Extract the [x, y] coordinate from the center of the cell holding the provided text.  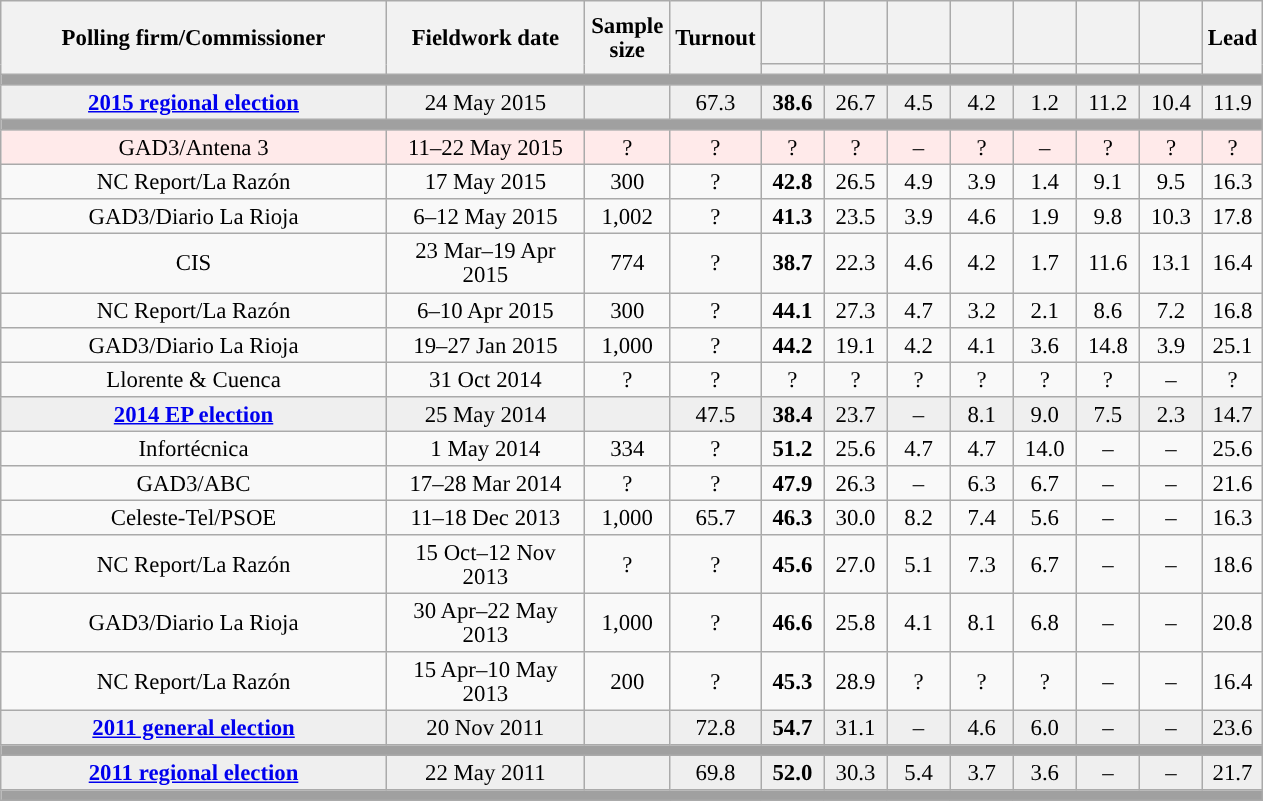
1.4 [1044, 182]
9.0 [1044, 414]
7.5 [1108, 414]
1,002 [627, 218]
1.2 [1044, 102]
41.3 [792, 218]
21.7 [1232, 774]
2011 general election [194, 728]
7.3 [982, 564]
26.3 [856, 484]
23 Mar–19 Apr 2015 [485, 264]
2014 EP election [194, 414]
GAD3/Antena 3 [194, 148]
6.0 [1044, 728]
3.2 [982, 310]
19.1 [856, 344]
1 May 2014 [485, 448]
7.2 [1170, 310]
16.8 [1232, 310]
10.3 [1170, 218]
Sample size [627, 38]
30.0 [856, 518]
Celeste-Tel/PSOE [194, 518]
25 May 2014 [485, 414]
2015 regional election [194, 102]
4.9 [918, 182]
23.5 [856, 218]
9.1 [1108, 182]
10.4 [1170, 102]
25.8 [856, 622]
42.8 [792, 182]
14.7 [1232, 414]
22.3 [856, 264]
31.1 [856, 728]
30.3 [856, 774]
774 [627, 264]
14.8 [1108, 344]
23.7 [856, 414]
5.4 [918, 774]
44.1 [792, 310]
200 [627, 682]
334 [627, 448]
54.7 [792, 728]
2.3 [1170, 414]
17 May 2015 [485, 182]
8.6 [1108, 310]
20.8 [1232, 622]
2011 regional election [194, 774]
44.2 [792, 344]
28.9 [856, 682]
Infortécnica [194, 448]
Fieldwork date [485, 38]
38.6 [792, 102]
17–28 Mar 2014 [485, 484]
13.1 [1170, 264]
46.6 [792, 622]
18.6 [1232, 564]
27.3 [856, 310]
11.2 [1108, 102]
31 Oct 2014 [485, 380]
14.0 [1044, 448]
45.6 [792, 564]
30 Apr–22 May 2013 [485, 622]
4.5 [918, 102]
47.9 [792, 484]
17.8 [1232, 218]
9.5 [1170, 182]
1.7 [1044, 264]
8.2 [918, 518]
9.8 [1108, 218]
52.0 [792, 774]
GAD3/ABC [194, 484]
21.6 [1232, 484]
6.8 [1044, 622]
15 Apr–10 May 2013 [485, 682]
Llorente & Cuenca [194, 380]
45.3 [792, 682]
26.7 [856, 102]
19–27 Jan 2015 [485, 344]
Turnout [716, 38]
72.8 [716, 728]
20 Nov 2011 [485, 728]
23.6 [1232, 728]
Lead [1232, 38]
38.7 [792, 264]
67.3 [716, 102]
25.1 [1232, 344]
51.2 [792, 448]
46.3 [792, 518]
6–12 May 2015 [485, 218]
11.6 [1108, 264]
26.5 [856, 182]
3.7 [982, 774]
24 May 2015 [485, 102]
1.9 [1044, 218]
27.0 [856, 564]
69.8 [716, 774]
6.3 [982, 484]
5.6 [1044, 518]
5.1 [918, 564]
15 Oct–12 Nov 2013 [485, 564]
47.5 [716, 414]
11–22 May 2015 [485, 148]
65.7 [716, 518]
CIS [194, 264]
6–10 Apr 2015 [485, 310]
22 May 2011 [485, 774]
Polling firm/Commissioner [194, 38]
2.1 [1044, 310]
38.4 [792, 414]
11–18 Dec 2013 [485, 518]
11.9 [1232, 102]
7.4 [982, 518]
